Search for the cell housing the specified text and yield its [x, y] center coordinate. 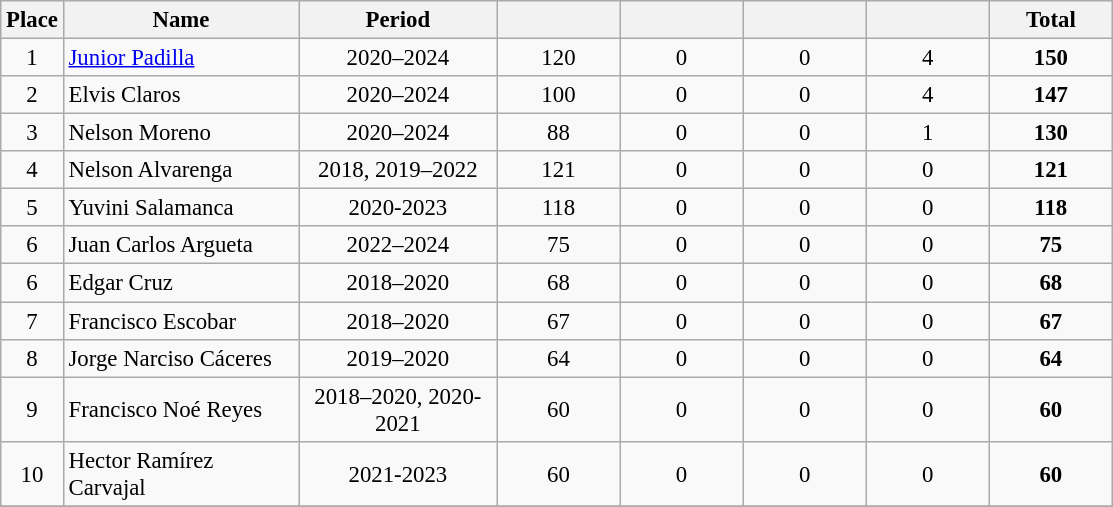
3 [32, 133]
Juan Carlos Argueta [181, 245]
Place [32, 20]
Elvis Claros [181, 95]
88 [558, 133]
2018–2020, 2020-2021 [398, 410]
Jorge Narciso Cáceres [181, 358]
2021-2023 [398, 474]
Hector Ramírez Carvajal [181, 474]
5 [32, 208]
Nelson Alvarenga [181, 170]
Nelson Moreno [181, 133]
2 [32, 95]
8 [32, 358]
Junior Padilla [181, 58]
Edgar Cruz [181, 283]
120 [558, 58]
100 [558, 95]
147 [1050, 95]
2020-2023 [398, 208]
Period [398, 20]
2018, 2019–2022 [398, 170]
7 [32, 321]
2019–2020 [398, 358]
Name [181, 20]
9 [32, 410]
150 [1050, 58]
Total [1050, 20]
10 [32, 474]
130 [1050, 133]
2022–2024 [398, 245]
Francisco Noé Reyes [181, 410]
Francisco Escobar [181, 321]
Yuvini Salamanca [181, 208]
